Search for the cell housing the specified text and yield its [x, y] center coordinate. 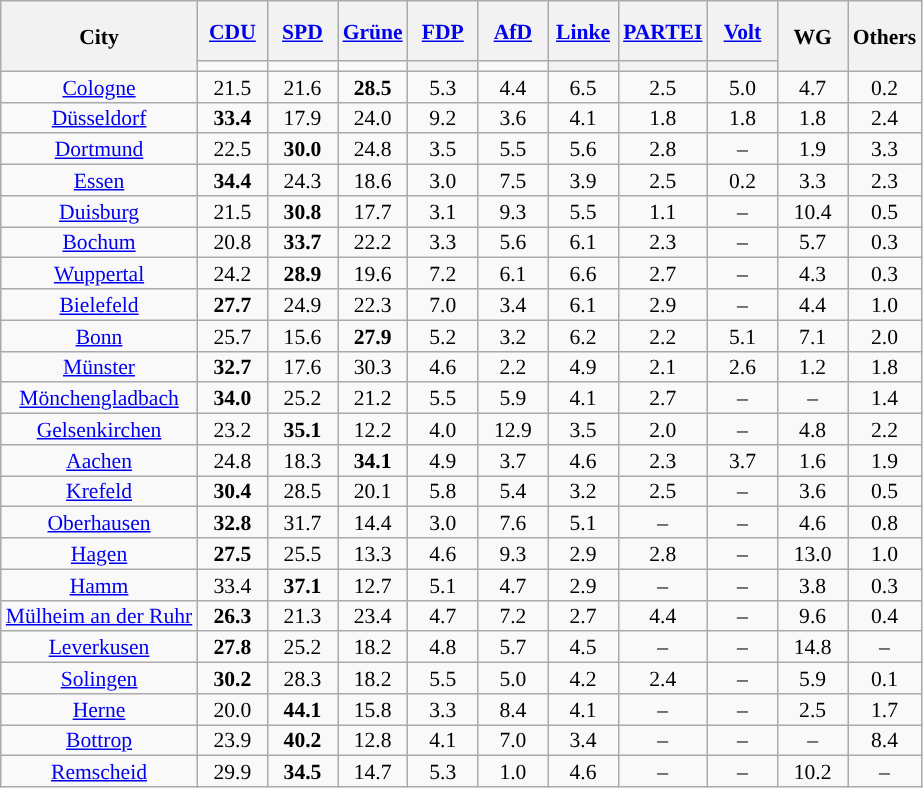
21.3 [302, 616]
9.2 [443, 118]
32.8 [232, 522]
0.8 [885, 522]
12.7 [373, 584]
7.1 [813, 336]
22.5 [232, 150]
Düsseldorf [100, 118]
31.7 [302, 522]
Duisburg [100, 212]
4.0 [443, 430]
14.7 [373, 772]
Münster [100, 366]
Bochum [100, 242]
34.5 [302, 772]
Essen [100, 180]
Gelsenkirchen [100, 430]
24.2 [232, 274]
Bonn [100, 336]
Bottrop [100, 740]
27.9 [373, 336]
29.9 [232, 772]
Grüne [373, 31]
13.3 [373, 554]
4.5 [583, 648]
28.3 [302, 678]
1.1 [662, 212]
30.0 [302, 150]
6.2 [583, 336]
23.9 [232, 740]
12.2 [373, 430]
Mönchengladbach [100, 398]
32.7 [232, 366]
17.7 [373, 212]
Hagen [100, 554]
WG [813, 36]
6.5 [583, 86]
17.6 [302, 366]
6.6 [583, 274]
25.7 [232, 336]
Aachen [100, 460]
Mülheim an der Ruhr [100, 616]
Oberhausen [100, 522]
CDU [232, 31]
27.7 [232, 304]
3.8 [813, 584]
44.1 [302, 710]
Krefeld [100, 492]
10.4 [813, 212]
35.1 [302, 430]
3.9 [583, 180]
27.5 [232, 554]
2.6 [742, 366]
12.8 [373, 740]
AfD [513, 31]
2.1 [662, 366]
20.1 [373, 492]
23.4 [373, 616]
14.8 [813, 648]
Remscheid [100, 772]
FDP [443, 31]
Leverkusen [100, 648]
24.3 [302, 180]
10.2 [813, 772]
Cologne [100, 86]
30.3 [373, 366]
22.3 [373, 304]
PARTEI [662, 31]
Linke [583, 31]
12.9 [513, 430]
30.2 [232, 678]
0.1 [885, 678]
34.1 [373, 460]
0.4 [885, 616]
34.0 [232, 398]
20.0 [232, 710]
13.0 [813, 554]
1.2 [813, 366]
Bielefeld [100, 304]
21.6 [302, 86]
7.5 [513, 180]
30.4 [232, 492]
7.6 [513, 522]
34.4 [232, 180]
20.8 [232, 242]
25.5 [302, 554]
Hamm [100, 584]
15.6 [302, 336]
28.9 [302, 274]
23.2 [232, 430]
3.1 [443, 212]
40.2 [302, 740]
14.4 [373, 522]
26.3 [232, 616]
City [100, 36]
4.2 [583, 678]
9.6 [813, 616]
22.2 [373, 242]
19.6 [373, 274]
1.6 [813, 460]
27.8 [232, 648]
5.2 [443, 336]
4.3 [813, 274]
1.4 [885, 398]
21.2 [373, 398]
Others [885, 36]
18.3 [302, 460]
24.9 [302, 304]
Wuppertal [100, 274]
30.8 [302, 212]
Volt [742, 31]
15.8 [373, 710]
5.4 [513, 492]
SPD [302, 31]
24.0 [373, 118]
Herne [100, 710]
Dortmund [100, 150]
33.7 [302, 242]
17.9 [302, 118]
1.7 [885, 710]
37.1 [302, 584]
18.6 [373, 180]
Solingen [100, 678]
5.8 [443, 492]
